Return the [X, Y] coordinate for the center point of the cell that contains the specified text.  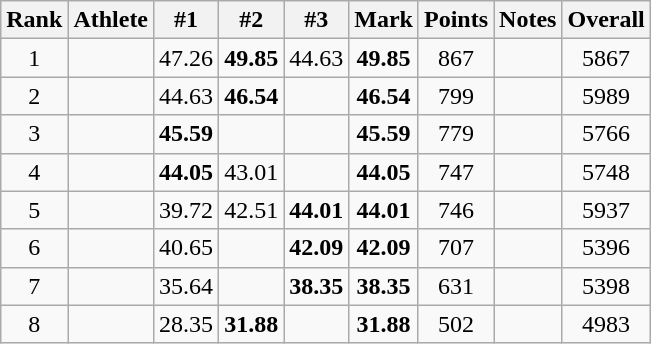
42.51 [252, 210]
#3 [316, 20]
779 [456, 134]
5766 [606, 134]
#1 [186, 20]
Mark [384, 20]
43.01 [252, 172]
3 [34, 134]
Overall [606, 20]
#2 [252, 20]
502 [456, 324]
747 [456, 172]
Notes [528, 20]
707 [456, 248]
867 [456, 58]
28.35 [186, 324]
Points [456, 20]
35.64 [186, 286]
7 [34, 286]
4 [34, 172]
40.65 [186, 248]
5989 [606, 96]
631 [456, 286]
1 [34, 58]
8 [34, 324]
5748 [606, 172]
746 [456, 210]
6 [34, 248]
5396 [606, 248]
39.72 [186, 210]
47.26 [186, 58]
Rank [34, 20]
5 [34, 210]
Athlete [111, 20]
5867 [606, 58]
4983 [606, 324]
5398 [606, 286]
2 [34, 96]
799 [456, 96]
5937 [606, 210]
